Detect which cell encompasses the target text, then output its [X, Y] center coordinate. 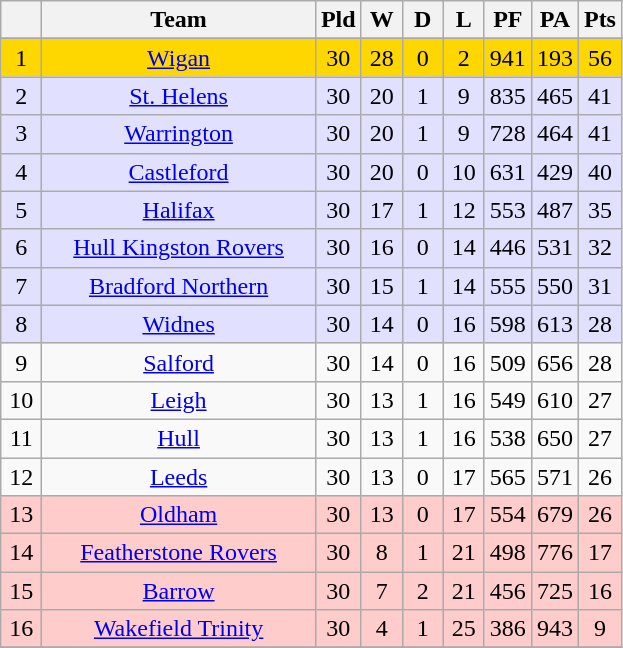
Hull [179, 438]
679 [554, 515]
D [422, 20]
598 [508, 324]
555 [508, 286]
498 [508, 553]
56 [600, 58]
446 [508, 248]
W [382, 20]
941 [508, 58]
40 [600, 172]
465 [554, 96]
Oldham [179, 515]
464 [554, 134]
Leigh [179, 400]
Wigan [179, 58]
487 [554, 210]
Bradford Northern [179, 286]
Hull Kingston Rovers [179, 248]
193 [554, 58]
553 [508, 210]
456 [508, 591]
L [464, 20]
725 [554, 591]
549 [508, 400]
Halifax [179, 210]
386 [508, 629]
Widnes [179, 324]
943 [554, 629]
728 [508, 134]
429 [554, 172]
Castleford [179, 172]
650 [554, 438]
610 [554, 400]
Leeds [179, 477]
550 [554, 286]
Warrington [179, 134]
509 [508, 362]
538 [508, 438]
554 [508, 515]
32 [600, 248]
Team [179, 20]
571 [554, 477]
St. Helens [179, 96]
613 [554, 324]
656 [554, 362]
Wakefield Trinity [179, 629]
565 [508, 477]
35 [600, 210]
25 [464, 629]
11 [22, 438]
3 [22, 134]
6 [22, 248]
Pts [600, 20]
5 [22, 210]
31 [600, 286]
531 [554, 248]
PA [554, 20]
PF [508, 20]
Pld [338, 20]
776 [554, 553]
631 [508, 172]
835 [508, 96]
Featherstone Rovers [179, 553]
Barrow [179, 591]
Salford [179, 362]
